Identify which cell holds the provided text, then report its [X, Y] central coordinate. 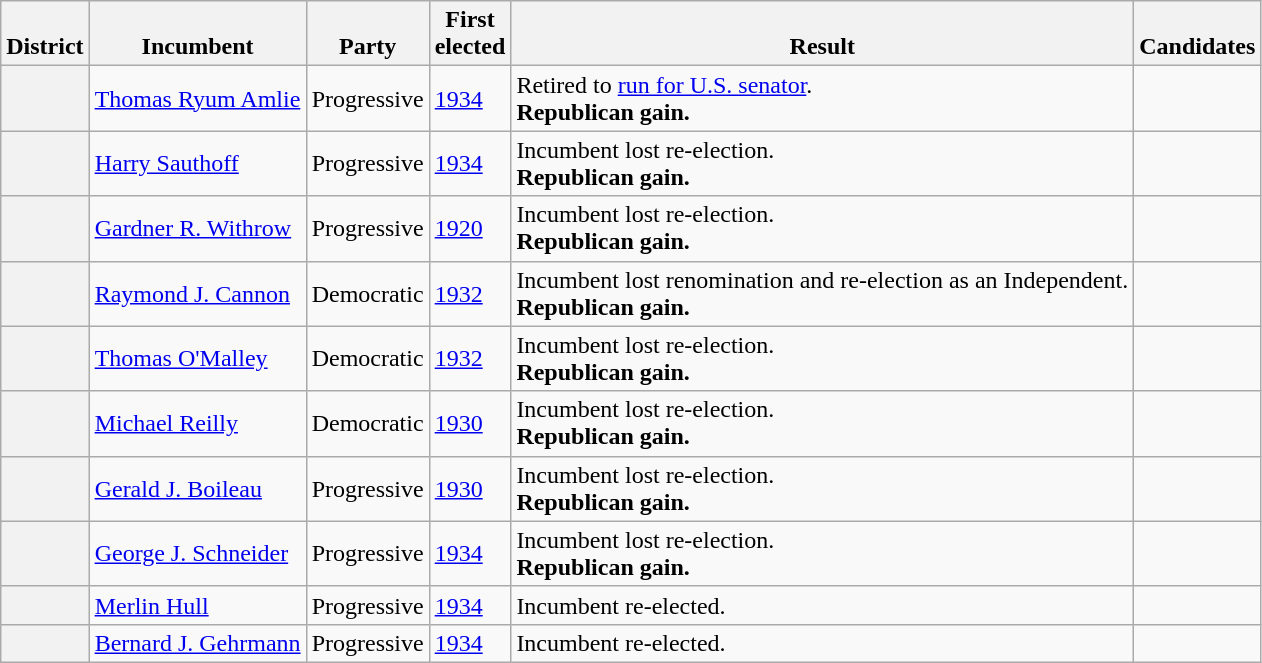
George J. Schneider [198, 554]
Retired to run for U.S. senator.Republican gain. [822, 98]
Harry Sauthoff [198, 164]
Michael Reilly [198, 424]
Gerald J. Boileau [198, 488]
Gardner R. Withrow [198, 228]
Result [822, 34]
District [45, 34]
Raymond J. Cannon [198, 294]
Bernard J. Gehrmann [198, 643]
Firstelected [470, 34]
Thomas O'Malley [198, 358]
Thomas Ryum Amlie [198, 98]
Merlin Hull [198, 605]
Candidates [1198, 34]
Incumbent [198, 34]
Party [368, 34]
Incumbent lost renomination and re-election as an Independent.Republican gain. [822, 294]
1920 [470, 228]
